Detect which cell encompasses the target text, then output its (x, y) center coordinate. 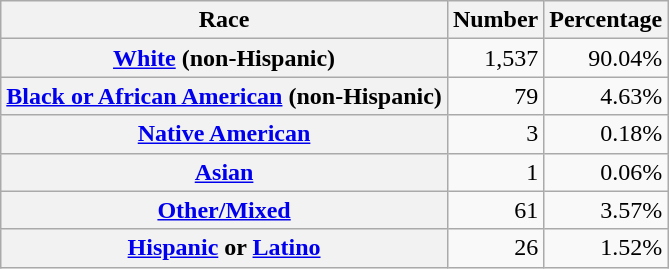
Black or African American (non-Hispanic) (224, 96)
0.06% (606, 172)
Race (224, 20)
4.63% (606, 96)
79 (495, 96)
26 (495, 248)
61 (495, 210)
0.18% (606, 134)
Number (495, 20)
Asian (224, 172)
1,537 (495, 58)
1 (495, 172)
White (non-Hispanic) (224, 58)
Hispanic or Latino (224, 248)
Other/Mixed (224, 210)
1.52% (606, 248)
Percentage (606, 20)
Native American (224, 134)
3 (495, 134)
90.04% (606, 58)
3.57% (606, 210)
